Output the (x, y) coordinate of the center of the cell containing the given text.  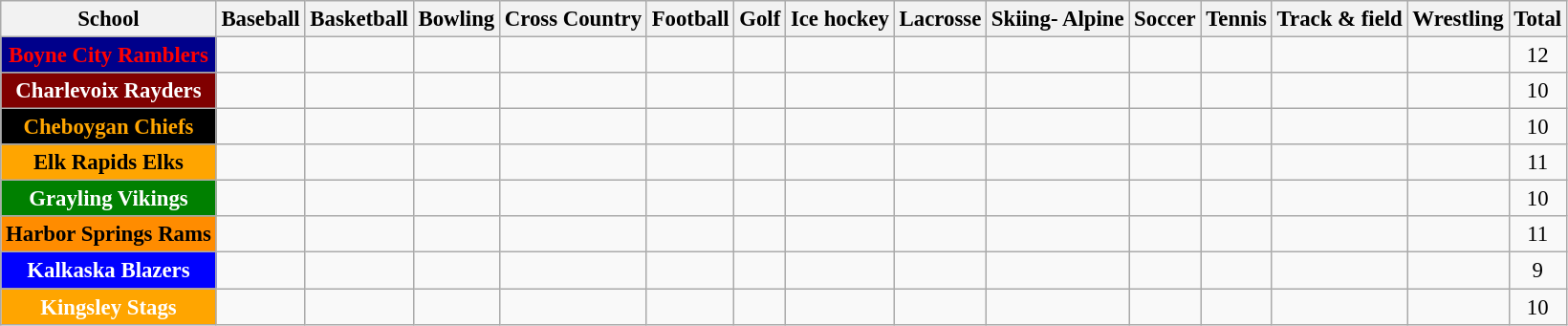
Football (690, 19)
Bowling (456, 19)
Kingsley Stags (109, 307)
Charlevoix Rayders (109, 91)
Total (1537, 19)
Ice hockey (840, 19)
Boyne City Ramblers (109, 55)
Wrestling (1458, 19)
Skiing- Alpine (1057, 19)
9 (1537, 271)
Grayling Vikings (109, 199)
12 (1537, 55)
Lacrosse (940, 19)
Cross Country (573, 19)
Golf (760, 19)
Elk Rapids Elks (109, 163)
Cheboygan Chiefs (109, 127)
Harbor Springs Rams (109, 234)
Baseball (260, 19)
Kalkaska Blazers (109, 271)
Tennis (1236, 19)
School (109, 19)
Basketball (359, 19)
Track & field (1339, 19)
Soccer (1165, 19)
